Determine the [X, Y] coordinate at the center of the cell enclosing the given text.  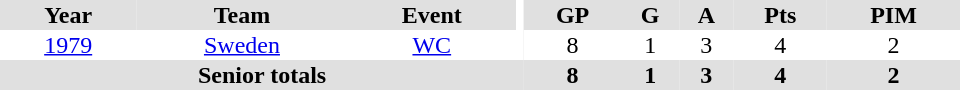
Pts [781, 15]
WC [432, 45]
A [706, 15]
Team [242, 15]
Event [432, 15]
Sweden [242, 45]
G [650, 15]
1979 [68, 45]
Senior totals [262, 75]
Year [68, 15]
GP [572, 15]
PIM [894, 15]
